Output the [X, Y] coordinate of the center of the cell containing the given text.  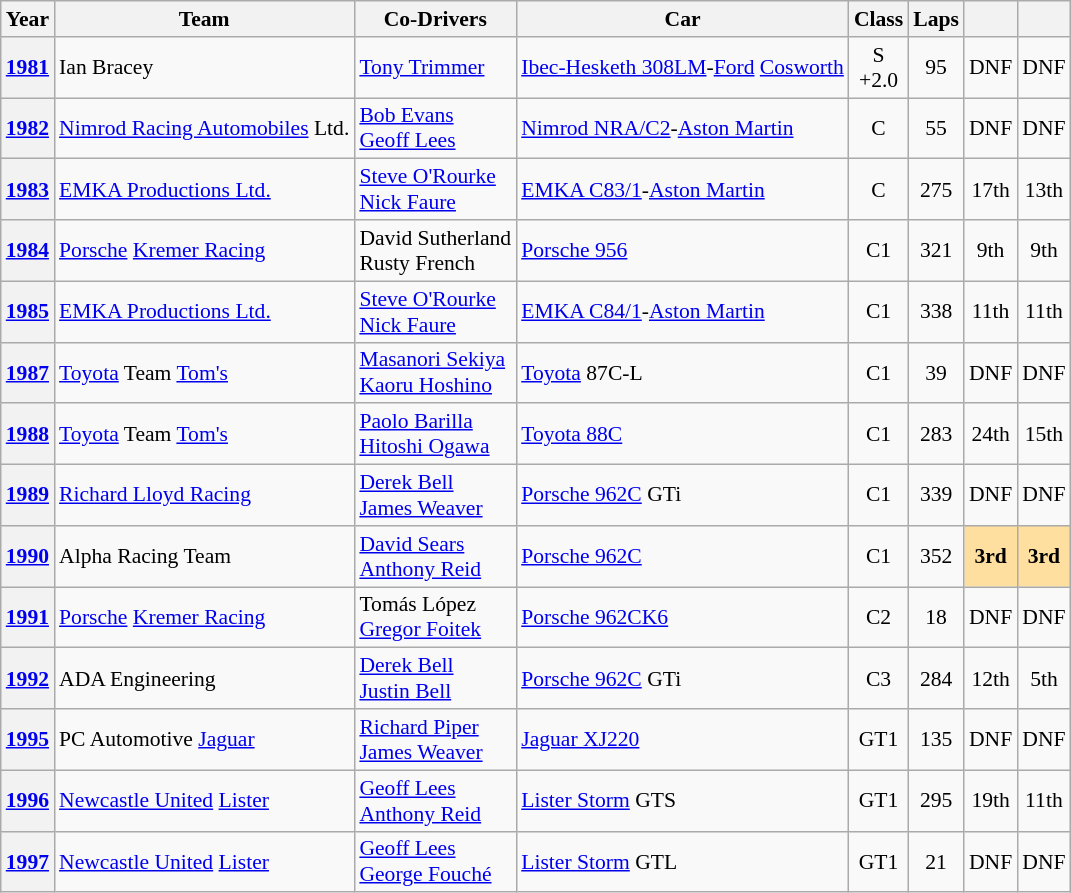
275 [936, 190]
Richard Lloyd Racing [204, 496]
Nimrod NRA/C2-Aston Martin [682, 128]
339 [936, 496]
Alpha Racing Team [204, 556]
284 [936, 678]
Class [878, 19]
1981 [28, 68]
Tony Trimmer [435, 68]
17th [990, 190]
Ibec-Hesketh 308LM-Ford Cosworth [682, 68]
Porsche 962CK6 [682, 618]
Ian Bracey [204, 68]
Richard Piper James Weaver [435, 740]
EMKA C83/1-Aston Martin [682, 190]
Car [682, 19]
39 [936, 372]
David Sears Anthony Reid [435, 556]
Masanori Sekiya Kaoru Hoshino [435, 372]
Porsche 962C [682, 556]
PC Automotive Jaguar [204, 740]
55 [936, 128]
Bob Evans Geoff Lees [435, 128]
1982 [28, 128]
Laps [936, 19]
1989 [28, 496]
David Sutherland Rusty French [435, 250]
Year [28, 19]
Geoff Lees George Fouché [435, 862]
21 [936, 862]
19th [990, 800]
1988 [28, 434]
1991 [28, 618]
Paolo Barilla Hitoshi Ogawa [435, 434]
5th [1044, 678]
Nimrod Racing Automobiles Ltd. [204, 128]
Lister Storm GTL [682, 862]
S+2.0 [878, 68]
338 [936, 312]
15th [1044, 434]
18 [936, 618]
95 [936, 68]
Porsche 956 [682, 250]
1996 [28, 800]
Toyota 88C [682, 434]
Co-Drivers [435, 19]
295 [936, 800]
C2 [878, 618]
Team [204, 19]
Geoff Lees Anthony Reid [435, 800]
Derek Bell Justin Bell [435, 678]
C3 [878, 678]
135 [936, 740]
321 [936, 250]
Lister Storm GTS [682, 800]
1990 [28, 556]
Tomás López Gregor Foitek [435, 618]
283 [936, 434]
1997 [28, 862]
13th [1044, 190]
1995 [28, 740]
Derek Bell James Weaver [435, 496]
1985 [28, 312]
24th [990, 434]
Jaguar XJ220 [682, 740]
352 [936, 556]
1983 [28, 190]
12th [990, 678]
1984 [28, 250]
EMKA C84/1-Aston Martin [682, 312]
1987 [28, 372]
1992 [28, 678]
ADA Engineering [204, 678]
Toyota 87C-L [682, 372]
